Determine the [X, Y] coordinate at the center of the cell enclosing the given text.  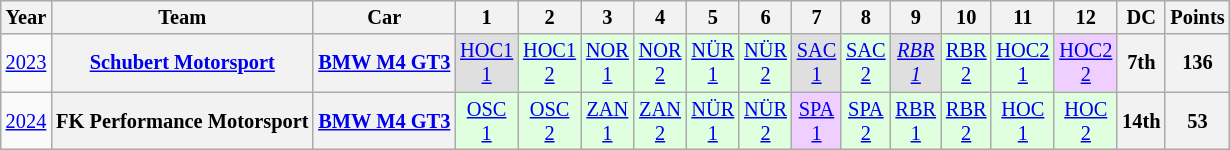
2 [550, 17]
SPA2 [866, 121]
SAC2 [866, 63]
HOC2 [1086, 121]
DC [1141, 17]
2023 [26, 63]
Year [26, 17]
12 [1086, 17]
OSC1 [486, 121]
HOC22 [1086, 63]
NOR2 [660, 63]
14th [1141, 121]
136 [1197, 63]
5 [712, 17]
OSC2 [550, 121]
Team [182, 17]
53 [1197, 121]
9 [916, 17]
6 [766, 17]
HOC11 [486, 63]
HOC12 [550, 63]
ZAN2 [660, 121]
SPA1 [816, 121]
4 [660, 17]
Points [1197, 17]
1 [486, 17]
FK Performance Motorsport [182, 121]
10 [966, 17]
ZAN1 [608, 121]
7 [816, 17]
8 [866, 17]
3 [608, 17]
Schubert Motorsport [182, 63]
HOC1 [1022, 121]
SAC1 [816, 63]
Car [384, 17]
2024 [26, 121]
7th [1141, 63]
HOC21 [1022, 63]
11 [1022, 17]
NOR1 [608, 63]
